Output the (x, y) coordinate of the center of the cell containing the given text.  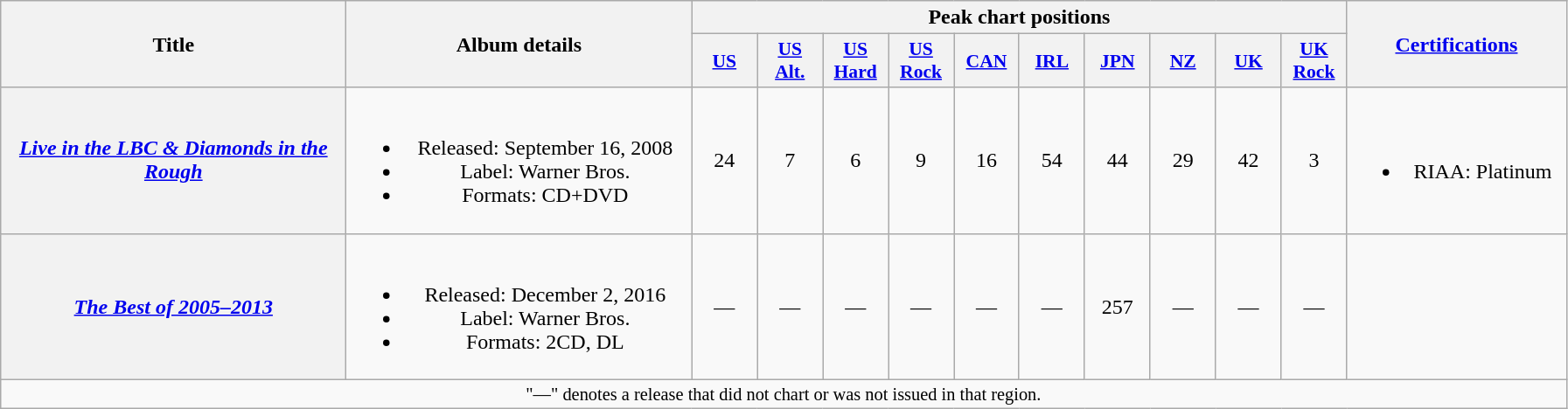
Live in the LBC & Diamonds in the Rough (173, 161)
7 (791, 161)
USHard (855, 61)
UK (1249, 61)
The Best of 2005–2013 (173, 306)
42 (1249, 161)
Peak chart positions (1020, 17)
"—" denotes a release that did not chart or was not issued in that region. (784, 394)
USRock (922, 61)
RIAA: Platinum (1457, 161)
US (724, 61)
6 (855, 161)
Title (173, 44)
Released: September 16, 2008Label: Warner Bros.Formats: CD+DVD (519, 161)
29 (1182, 161)
UKRock (1314, 61)
CAN (986, 61)
9 (922, 161)
USAlt. (791, 61)
NZ (1182, 61)
24 (724, 161)
Album details (519, 44)
3 (1314, 161)
44 (1118, 161)
54 (1051, 161)
IRL (1051, 61)
Released: December 2, 2016Label: Warner Bros.Formats: 2CD, DL (519, 306)
Certifications (1457, 44)
257 (1118, 306)
JPN (1118, 61)
16 (986, 161)
